Output the (X, Y) coordinate of the center of the cell containing the given text.  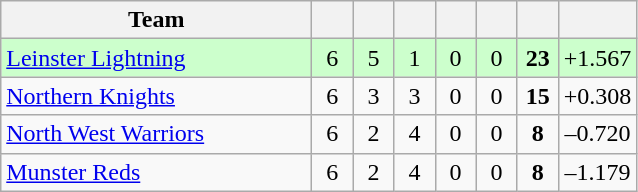
1 (414, 58)
+0.308 (598, 96)
Team (156, 20)
–0.720 (598, 134)
North West Warriors (156, 134)
Northern Knights (156, 96)
Leinster Lightning (156, 58)
5 (374, 58)
23 (538, 58)
15 (538, 96)
+1.567 (598, 58)
Munster Reds (156, 172)
–1.179 (598, 172)
